Scan for the cell matching the given text and deliver its (x, y) coordinate at center. 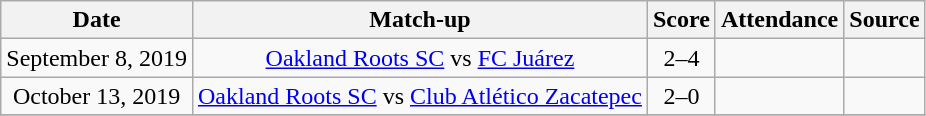
Date (97, 20)
Source (884, 20)
Oakland Roots SC vs FC Juárez (420, 58)
October 13, 2019 (97, 96)
2–4 (681, 58)
Match-up (420, 20)
2–0 (681, 96)
Oakland Roots SC vs Club Atlético Zacatepec (420, 96)
Score (681, 20)
Attendance (779, 20)
September 8, 2019 (97, 58)
